Locate the cell with the specified text and output its [X, Y] center coordinate. 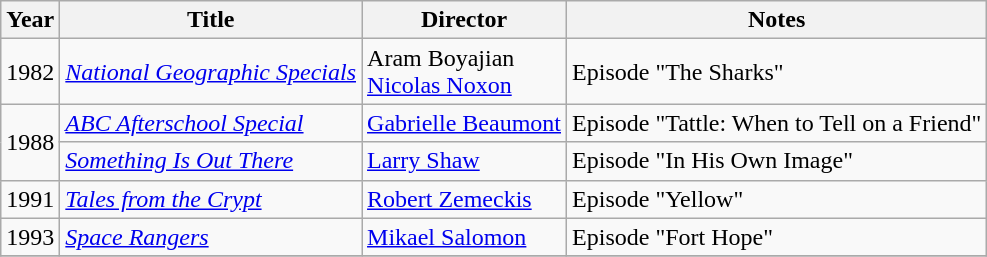
Gabrielle Beaumont [464, 123]
Robert Zemeckis [464, 199]
Something Is Out There [211, 161]
Title [211, 20]
Episode "Fort Hope" [777, 237]
Year [30, 20]
ABC Afterschool Special [211, 123]
Episode "In His Own Image" [777, 161]
Notes [777, 20]
Episode "The Sharks" [777, 72]
1993 [30, 237]
Director [464, 20]
National Geographic Specials [211, 72]
Aram BoyajianNicolas Noxon [464, 72]
Tales from the Crypt [211, 199]
1982 [30, 72]
Larry Shaw [464, 161]
1991 [30, 199]
1988 [30, 142]
Episode "Yellow" [777, 199]
Episode "Tattle: When to Tell on a Friend" [777, 123]
Mikael Salomon [464, 237]
Space Rangers [211, 237]
